Detect which cell encompasses the target text, then output its (X, Y) center coordinate. 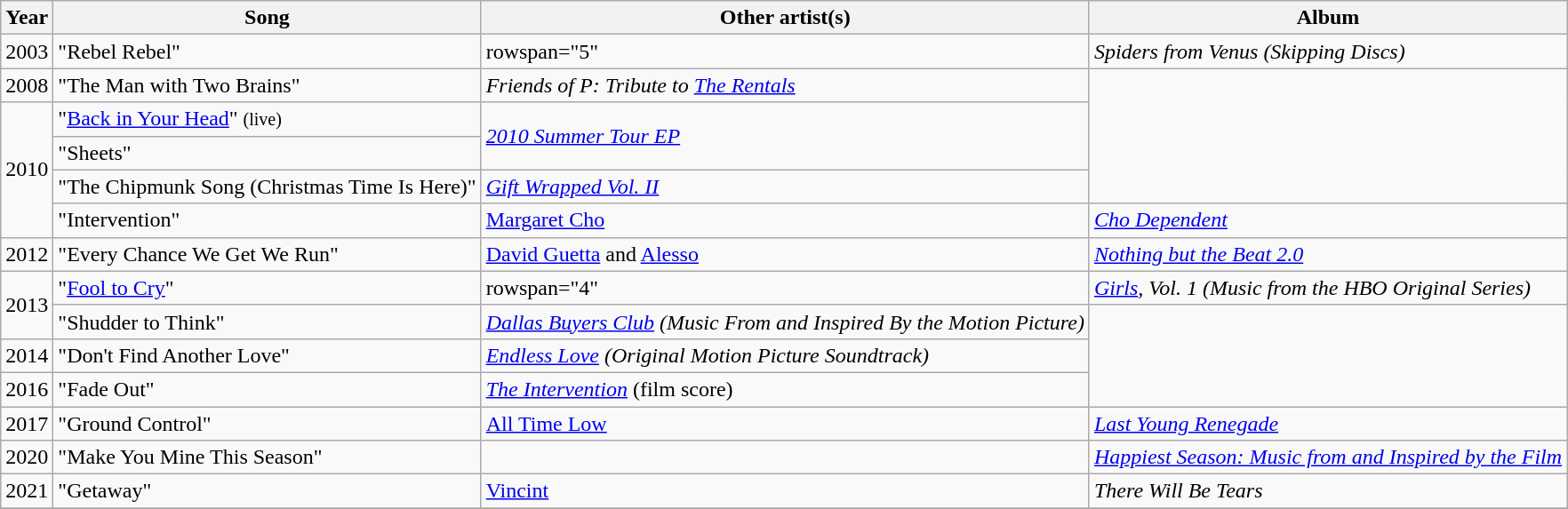
"Back in Your Head" (live) (267, 119)
Album (1328, 18)
Cho Dependent (1328, 220)
2016 (27, 389)
"Every Chance We Get We Run" (267, 254)
2020 (27, 457)
2017 (27, 424)
"Make You Mine This Season" (267, 457)
Friends of P: Tribute to The Rentals (785, 85)
"Ground Control" (267, 424)
Spiders from Venus (Skipping Discs) (1328, 52)
"Don't Find Another Love" (267, 355)
2003 (27, 52)
"Getaway" (267, 491)
"Intervention" (267, 220)
2013 (27, 305)
rowspan="5" (785, 52)
"The Man with Two Brains" (267, 85)
2021 (27, 491)
2014 (27, 355)
rowspan="4" (785, 288)
Song (267, 18)
Margaret Cho (785, 220)
Dallas Buyers Club (Music From and Inspired By the Motion Picture) (785, 322)
Endless Love (Original Motion Picture Soundtrack) (785, 355)
Nothing but the Beat 2.0 (1328, 254)
Other artist(s) (785, 18)
Year (27, 18)
There Will Be Tears (1328, 491)
Gift Wrapped Vol. II (785, 187)
"Shudder to Think" (267, 322)
"Sheets" (267, 153)
2010 (27, 170)
2012 (27, 254)
2010 Summer Tour EP (785, 136)
The Intervention (film score) (785, 389)
"Fool to Cry" (267, 288)
Girls, Vol. 1 (Music from the HBO Original Series) (1328, 288)
"Rebel Rebel" (267, 52)
David Guetta and Alesso (785, 254)
Last Young Renegade (1328, 424)
2008 (27, 85)
Happiest Season: Music from and Inspired by the Film (1328, 457)
"Fade Out" (267, 389)
Vincint (785, 491)
All Time Low (785, 424)
"The Chipmunk Song (Christmas Time Is Here)" (267, 187)
